Locate the cell with the specified text and output its (x, y) center coordinate. 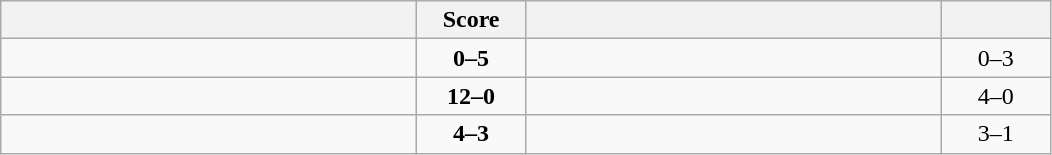
4–3 (472, 134)
0–5 (472, 58)
3–1 (996, 134)
4–0 (996, 96)
0–3 (996, 58)
12–0 (472, 96)
Score (472, 20)
